Detect which cell encompasses the target text, then output its (X, Y) center coordinate. 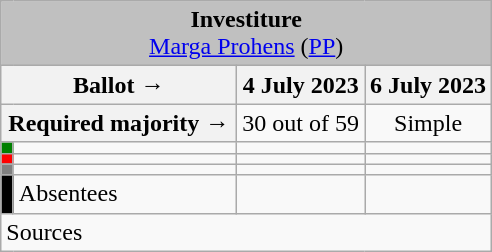
Sources (246, 232)
Required majority → (119, 123)
Simple (428, 123)
Absentees (125, 194)
4 July 2023 (301, 85)
Ballot → (119, 85)
6 July 2023 (428, 85)
InvestitureMarga Prohens (PP) (246, 34)
30 out of 59 (301, 123)
